Search for the cell housing the specified text and yield its (X, Y) center coordinate. 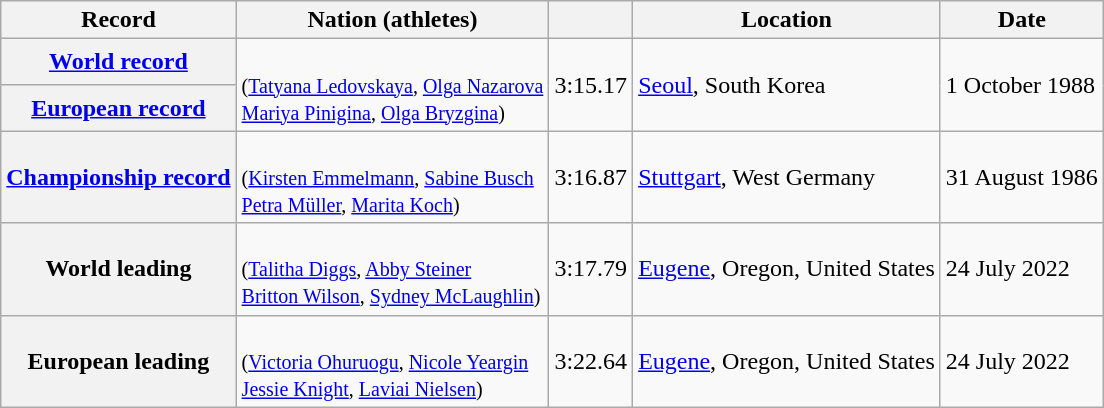
World leading (118, 269)
Stuttgart, West Germany (787, 177)
European leading (118, 361)
Date (1022, 20)
Championship record (118, 177)
Location (787, 20)
(Talitha Diggs, Abby SteinerBritton Wilson, Sydney McLaughlin) (392, 269)
(Tatyana Ledovskaya, Olga NazarovaMariya Pinigina, Olga Bryzgina) (392, 85)
3:22.64 (591, 361)
1 October 1988 (1022, 85)
World record (118, 62)
3:15.17 (591, 85)
Seoul, South Korea (787, 85)
(Victoria Ohuruogu, Nicole YearginJessie Knight, Laviai Nielsen) (392, 361)
European record (118, 108)
31 August 1986 (1022, 177)
Nation (athletes) (392, 20)
Record (118, 20)
(Kirsten Emmelmann, Sabine Busch Petra Müller, Marita Koch) (392, 177)
3:17.79 (591, 269)
3:16.87 (591, 177)
